Scan for the cell matching the given text and deliver its [x, y] coordinate at center. 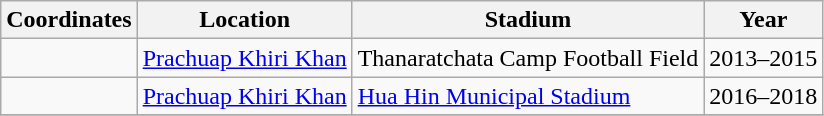
Coordinates [69, 20]
2016–2018 [764, 96]
Stadium [528, 20]
Year [764, 20]
Hua Hin Municipal Stadium [528, 96]
Thanaratchata Camp Football Field [528, 58]
2013–2015 [764, 58]
Location [244, 20]
